Determine the (x, y) coordinate at the center of the cell enclosing the given text.  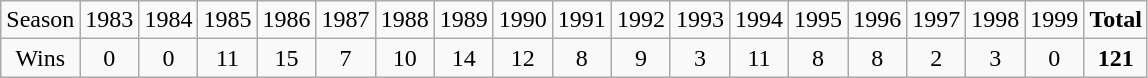
15 (286, 58)
1995 (818, 20)
1991 (582, 20)
10 (404, 58)
1997 (936, 20)
7 (346, 58)
1994 (758, 20)
14 (464, 58)
1999 (1054, 20)
1983 (110, 20)
1996 (878, 20)
1992 (640, 20)
121 (1116, 58)
1989 (464, 20)
1998 (996, 20)
2 (936, 58)
9 (640, 58)
1990 (522, 20)
1986 (286, 20)
Season (40, 20)
12 (522, 58)
1987 (346, 20)
1993 (700, 20)
1984 (168, 20)
Total (1116, 20)
1988 (404, 20)
Wins (40, 58)
1985 (228, 20)
